Return the (x, y) coordinate for the center point of the cell that contains the specified text.  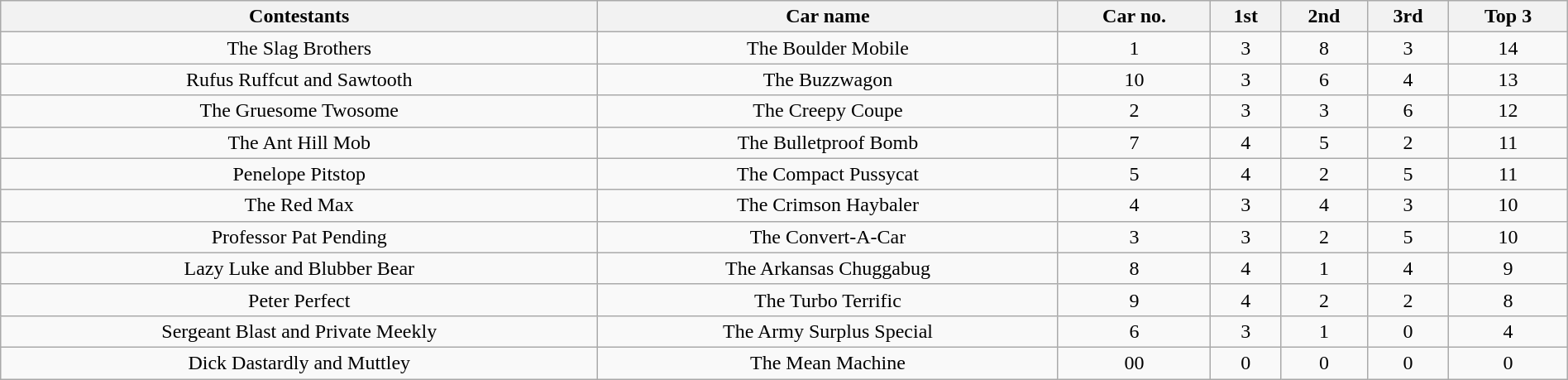
The Ant Hill Mob (299, 142)
12 (1508, 111)
Dick Dastardly and Muttley (299, 363)
3rd (1408, 17)
The Compact Pussycat (828, 174)
The Mean Machine (828, 363)
00 (1135, 363)
1st (1245, 17)
13 (1508, 79)
Top 3 (1508, 17)
The Crimson Haybaler (828, 205)
The Slag Brothers (299, 48)
14 (1508, 48)
The Boulder Mobile (828, 48)
The Army Surplus Special (828, 331)
Car no. (1135, 17)
The Creepy Coupe (828, 111)
The Buzzwagon (828, 79)
Sergeant Blast and Private Meekly (299, 331)
The Gruesome Twosome (299, 111)
Lazy Luke and Blubber Bear (299, 268)
The Red Max (299, 205)
The Convert-A-Car (828, 237)
Car name (828, 17)
The Bulletproof Bomb (828, 142)
Penelope Pitstop (299, 174)
Rufus Ruffcut and Sawtooth (299, 79)
Contestants (299, 17)
Peter Perfect (299, 300)
The Turbo Terrific (828, 300)
7 (1135, 142)
The Arkansas Chuggabug (828, 268)
Professor Pat Pending (299, 237)
2nd (1324, 17)
